Output the (x, y) coordinate of the center of the cell containing the given text.  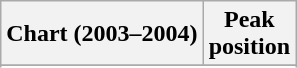
Peakposition (249, 34)
Chart (2003–2004) (102, 34)
